Output the (X, Y) coordinate of the center of the cell containing the given text.  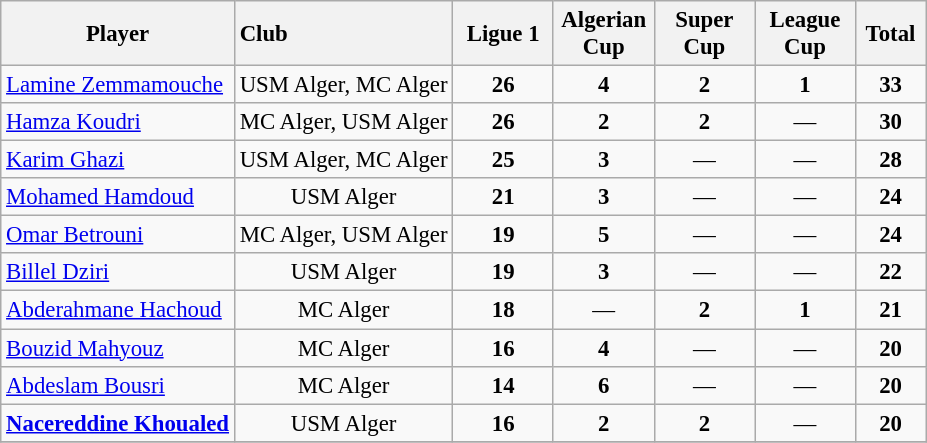
Abderahmane Hachoud (118, 310)
League Cup (806, 34)
30 (890, 122)
Bouzid Mahyouz (118, 348)
Karim Ghazi (118, 160)
25 (504, 160)
Super Cup (704, 34)
14 (504, 385)
Player (118, 34)
18 (504, 310)
Lamine Zemmamouche (118, 85)
6 (604, 385)
Billel Dziri (118, 273)
Ligue 1 (504, 34)
Abdeslam Bousri (118, 385)
Algerian Cup (604, 34)
Club (344, 34)
Nacereddine Khoualed (118, 423)
22 (890, 273)
Total (890, 34)
Hamza Koudri (118, 122)
28 (890, 160)
Mohamed Hamdoud (118, 197)
33 (890, 85)
Omar Betrouni (118, 235)
5 (604, 235)
